Locate the cell with the specified text and output its [x, y] center coordinate. 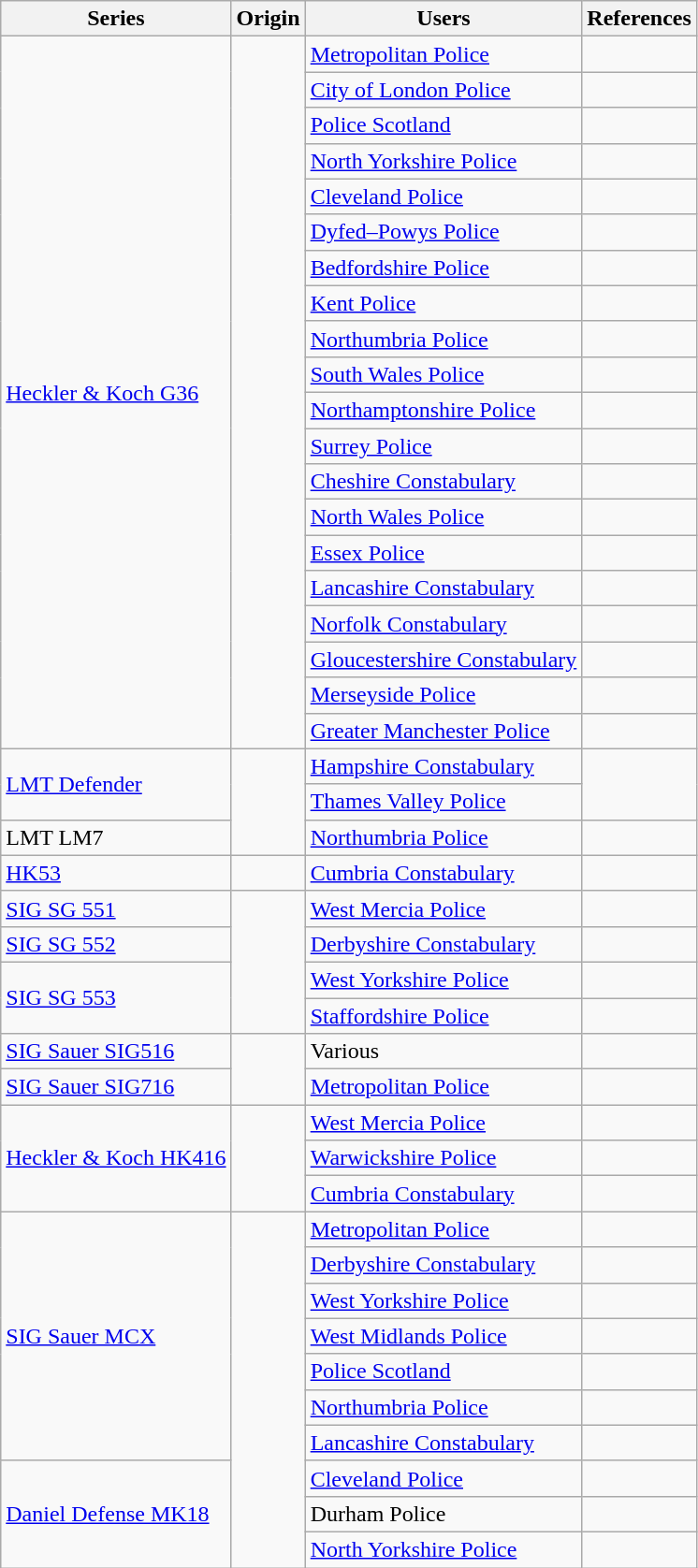
LMT LM7 [116, 837]
Various [444, 1052]
Essex Police [444, 553]
Kent Police [444, 303]
Gloucestershire Constabulary [444, 660]
Surrey Police [444, 446]
City of London Police [444, 90]
Cheshire Constabulary [444, 482]
Greater Manchester Police [444, 731]
Hampshire Constabulary [444, 766]
SIG Sauer SIG516 [116, 1052]
West Midlands Police [444, 1336]
Heckler & Koch G36 [116, 393]
SIG SG 552 [116, 944]
Warwickshire Police [444, 1158]
Series [116, 19]
Staffordshire Police [444, 1015]
Norfolk Constabulary [444, 624]
Users [444, 19]
Durham Police [444, 1514]
Heckler & Koch HK416 [116, 1158]
Merseyside Police [444, 695]
Dyfed–Powys Police [444, 232]
References [640, 19]
Bedfordshire Police [444, 268]
LMT Defender [116, 784]
SIG SG 553 [116, 997]
Origin [268, 19]
HK53 [116, 873]
Daniel Defense MK18 [116, 1514]
SIG SG 551 [116, 908]
Northamptonshire Police [444, 410]
SIG Sauer SIG716 [116, 1087]
South Wales Police [444, 374]
SIG Sauer MCX [116, 1336]
Thames Valley Police [444, 802]
North Wales Police [444, 517]
